Search for the cell housing the specified text and yield its [x, y] center coordinate. 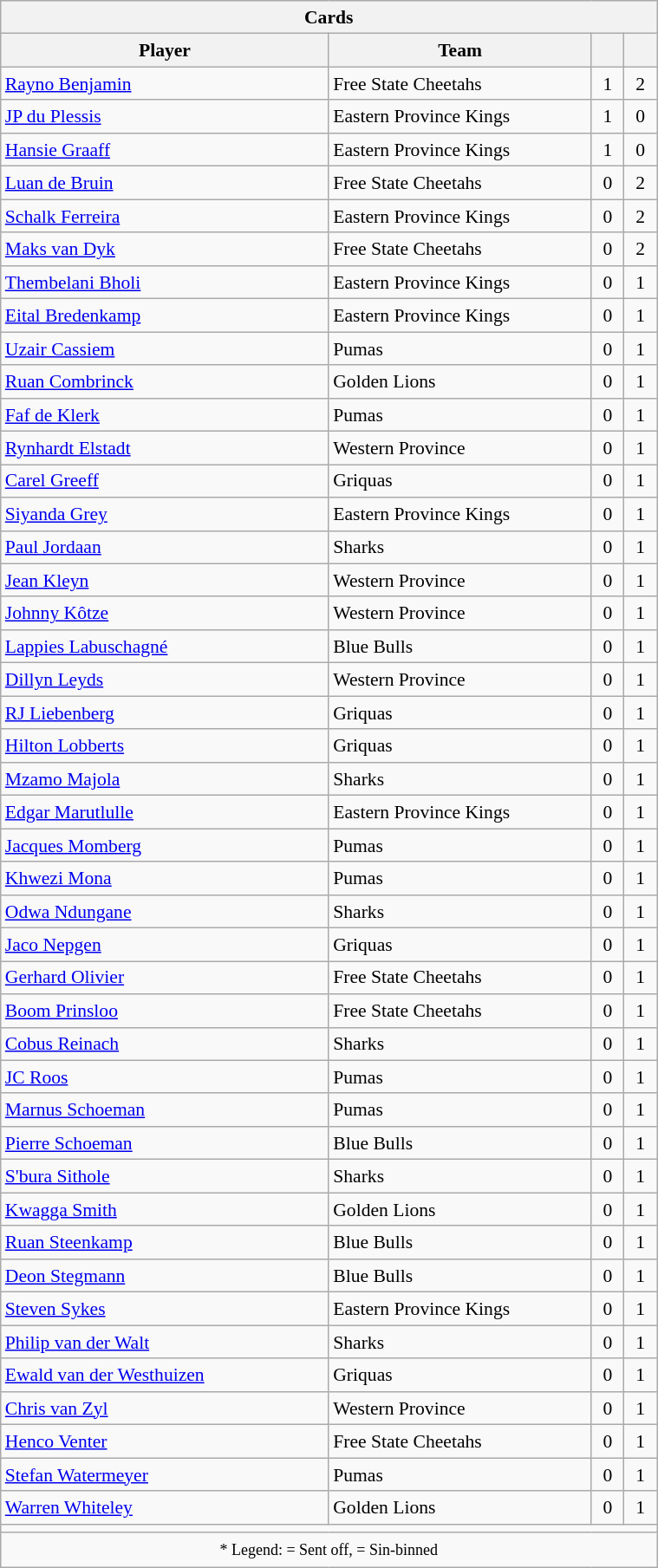
Odwa Ndungane [165, 912]
Cobus Reinach [165, 1044]
Jaco Nepgen [165, 945]
Kwagga Smith [165, 1209]
Siyanda Grey [165, 514]
Rynhardt Elstadt [165, 448]
Deon Stegmann [165, 1276]
Lappies Labuschagné [165, 647]
* Legend: = Sent off, = Sin-binned [329, 1551]
Khwezi Mona [165, 878]
Rayno Benjamin [165, 84]
Thembelani Bholi [165, 283]
Chris van Zyl [165, 1409]
Team [459, 50]
Hilton Lobberts [165, 746]
Ruan Steenkamp [165, 1243]
Ewald van der Westhuizen [165, 1375]
Hansie Graaff [165, 150]
Carel Greeff [165, 481]
Mzamo Majola [165, 779]
Luan de Bruin [165, 183]
Jacques Momberg [165, 845]
Warren Whiteley [165, 1507]
Marnus Schoeman [165, 1110]
Schalk Ferreira [165, 216]
Uzair Cassiem [165, 348]
Gerhard Olivier [165, 978]
Pierre Schoeman [165, 1143]
Johnny Kôtze [165, 614]
Maks van Dyk [165, 250]
JC Roos [165, 1077]
RJ Liebenberg [165, 712]
Cards [329, 17]
Faf de Klerk [165, 415]
Steven Sykes [165, 1309]
Paul Jordaan [165, 547]
JP du Plessis [165, 117]
S'bura Sithole [165, 1176]
Boom Prinsloo [165, 1011]
Eital Bredenkamp [165, 316]
Jean Kleyn [165, 581]
Philip van der Walt [165, 1342]
Player [165, 50]
Dillyn Leyds [165, 680]
Ruan Combrinck [165, 381]
Stefan Watermeyer [165, 1474]
Henco Venter [165, 1441]
Edgar Marutlulle [165, 812]
